Provide the [x, y] coordinate of the cell's center where the given text is located.  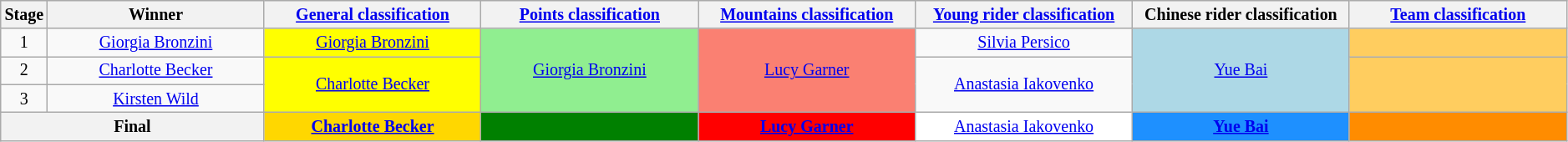
General classification [373, 15]
Silvia Persico [1024, 43]
Stage [24, 15]
Chinese rider classification [1241, 15]
Kirsten Wild [155, 99]
2 [24, 70]
Young rider classification [1024, 15]
1 [24, 43]
Final [132, 127]
Points classification [590, 15]
Team classification [1458, 15]
Winner [155, 15]
3 [24, 99]
Mountains classification [807, 15]
